Search for the cell housing the specified text and yield its [x, y] center coordinate. 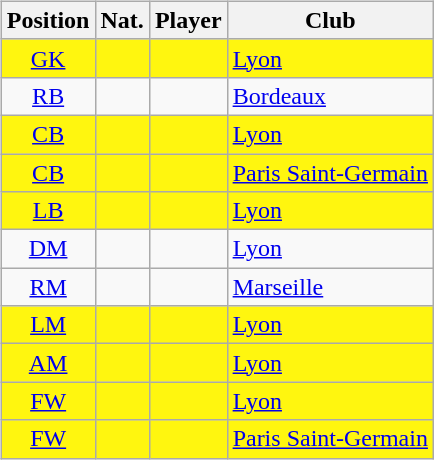
LB [48, 211]
LM [48, 325]
Position [48, 20]
GK [48, 58]
Bordeaux [330, 96]
Player [188, 20]
RB [48, 96]
DM [48, 249]
Club [330, 20]
Marseille [330, 287]
AM [48, 363]
Nat. [122, 20]
RM [48, 287]
